Return the [X, Y] coordinate for the center point of the cell that contains the specified text.  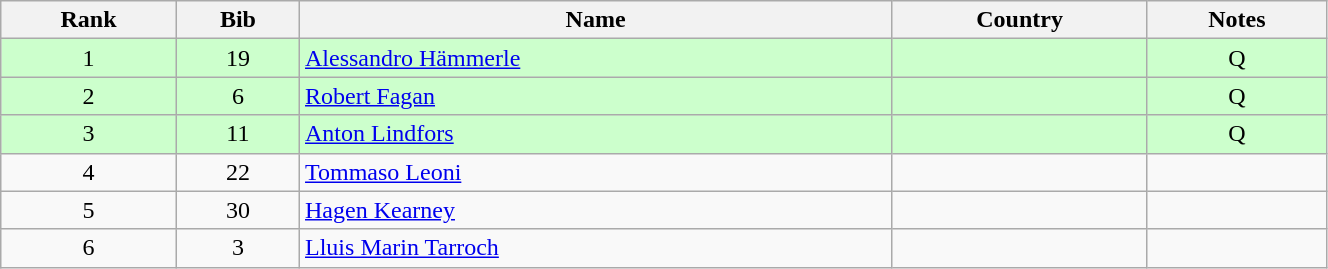
19 [238, 58]
Rank [89, 20]
Notes [1236, 20]
5 [89, 210]
2 [89, 96]
Robert Fagan [596, 96]
4 [89, 172]
11 [238, 134]
22 [238, 172]
Hagen Kearney [596, 210]
Name [596, 20]
Tommaso Leoni [596, 172]
30 [238, 210]
1 [89, 58]
Country [1020, 20]
Anton Lindfors [596, 134]
Bib [238, 20]
Lluis Marin Tarroch [596, 248]
Alessandro Hämmerle [596, 58]
